For the text-containing cell, return its midpoint in (x, y) coordinate format. 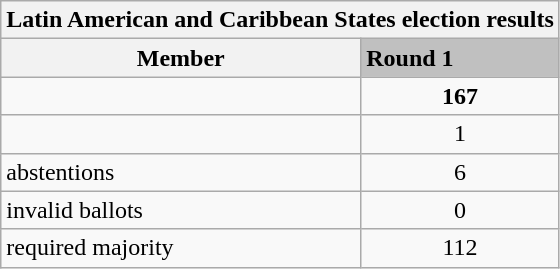
1 (460, 134)
6 (460, 172)
abstentions (181, 172)
required majority (181, 248)
0 (460, 210)
Round 1 (460, 58)
Latin American and Caribbean States election results (280, 20)
112 (460, 248)
Member (181, 58)
167 (460, 96)
invalid ballots (181, 210)
